For the text-containing cell, return its midpoint in (X, Y) coordinate format. 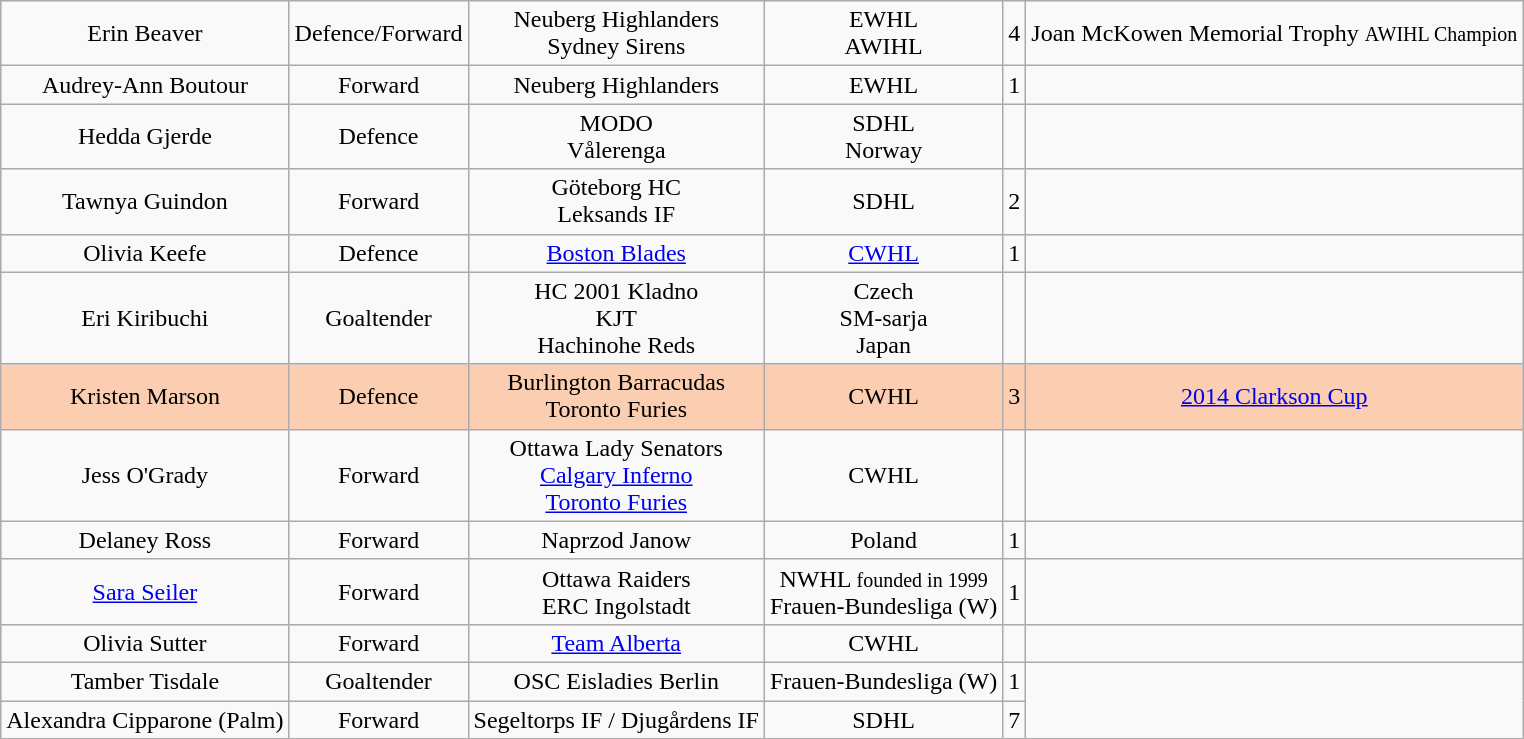
NWHL founded in 1999Frauen-Bundesliga (W) (883, 592)
Delaney Ross (145, 540)
EWHLAWIHL (883, 34)
Tamber Tisdale (145, 681)
Erin Beaver (145, 34)
Neuberg Highlanders (616, 85)
2014 Clarkson Cup (1274, 396)
MODOVålerenga (616, 136)
Sara Seiler (145, 592)
4 (1014, 34)
2 (1014, 202)
Burlington BarracudasToronto Furies (616, 396)
Jess O'Grady (145, 475)
Frauen-Bundesliga (W) (883, 681)
OSC Eisladies Berlin (616, 681)
Olivia Keefe (145, 253)
SDHLNorway (883, 136)
Alexandra Cipparone (Palm) (145, 719)
Team Alberta (616, 643)
Ottawa RaidersERC Ingolstadt (616, 592)
Tawnya Guindon (145, 202)
Poland (883, 540)
7 (1014, 719)
Göteborg HC Leksands IF (616, 202)
Ottawa Lady SenatorsCalgary InfernoToronto Furies (616, 475)
Olivia Sutter (145, 643)
Boston Blades (616, 253)
Kristen Marson (145, 396)
HC 2001 KladnoKJTHachinohe Reds (616, 318)
Hedda Gjerde (145, 136)
Joan McKowen Memorial Trophy AWIHL Champion (1274, 34)
EWHL (883, 85)
CzechSM-sarjaJapan (883, 318)
Audrey-Ann Boutour (145, 85)
Segeltorps IF / Djugårdens IF (616, 719)
Defence/Forward (378, 34)
Neuberg HighlandersSydney Sirens (616, 34)
Eri Kiribuchi (145, 318)
3 (1014, 396)
Naprzod Janow (616, 540)
